Capture the cell that displays the provided text and extract its [x, y] central coordinate. 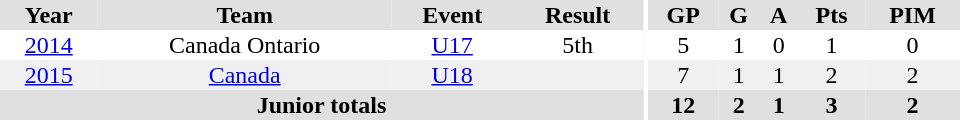
PIM [912, 15]
U18 [452, 75]
G [738, 15]
Canada [244, 75]
A [778, 15]
Junior totals [322, 105]
2015 [48, 75]
GP [684, 15]
Result [578, 15]
Canada Ontario [244, 45]
Year [48, 15]
5 [684, 45]
5th [578, 45]
7 [684, 75]
Team [244, 15]
Pts [832, 15]
3 [832, 105]
12 [684, 105]
Event [452, 15]
2014 [48, 45]
U17 [452, 45]
